Return (x, y) of the center of cell containing provided text 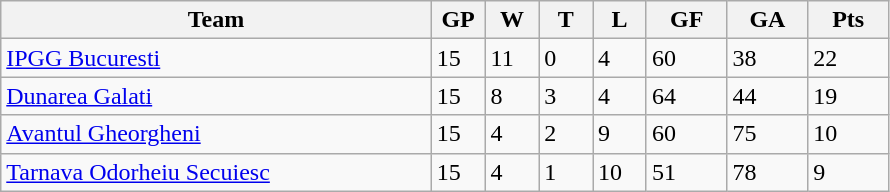
3 (566, 96)
W (512, 20)
Tarnava Odorheiu Secuiesc (216, 172)
Pts (848, 20)
44 (768, 96)
2 (566, 134)
19 (848, 96)
51 (686, 172)
11 (512, 58)
GP (458, 20)
Team (216, 20)
64 (686, 96)
IPGG Bucuresti (216, 58)
75 (768, 134)
L (620, 20)
GF (686, 20)
38 (768, 58)
0 (566, 58)
22 (848, 58)
1 (566, 172)
Avantul Gheorgheni (216, 134)
T (566, 20)
78 (768, 172)
GA (768, 20)
Dunarea Galati (216, 96)
8 (512, 96)
